Return [x, y] of the center of cell containing provided text 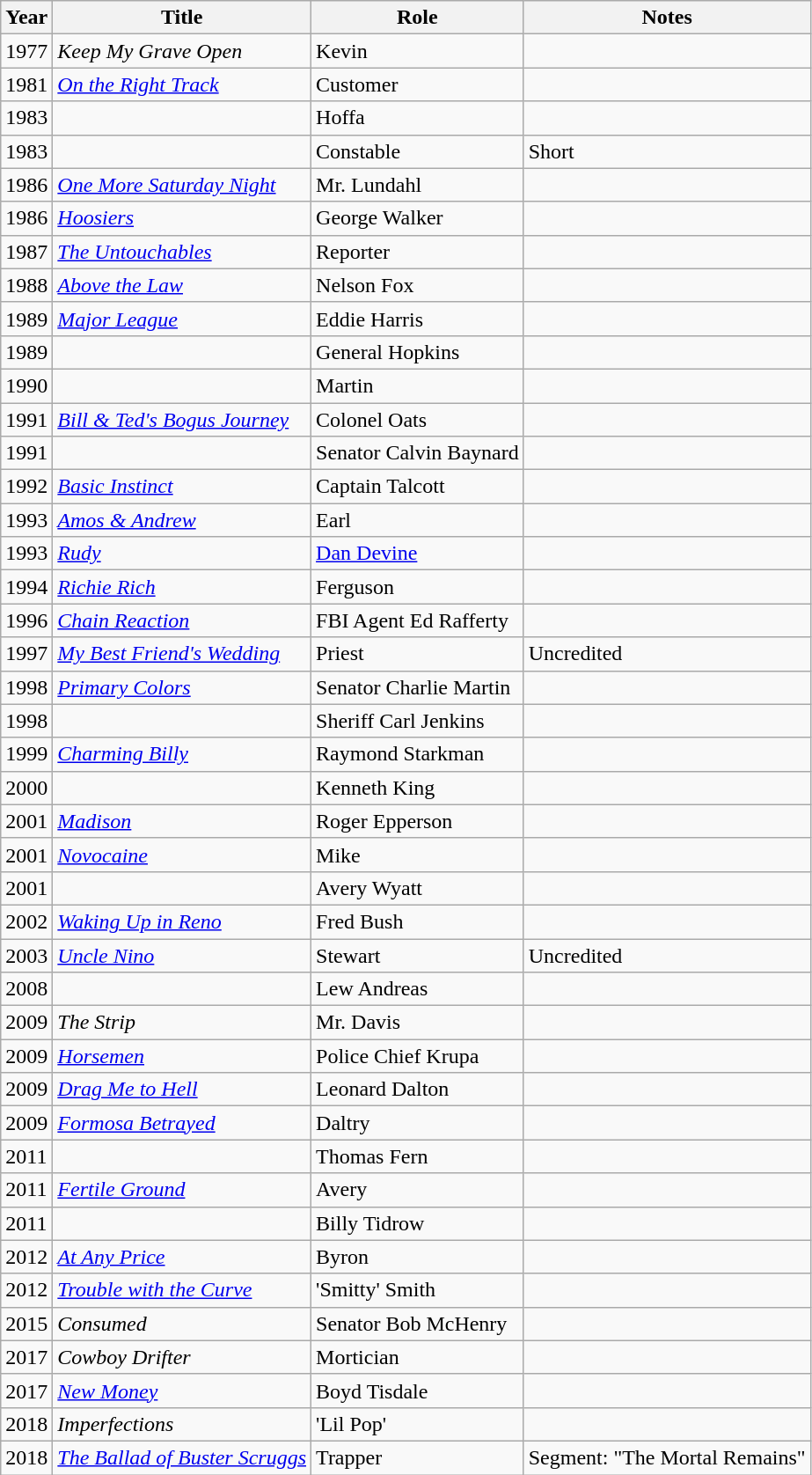
Madison [182, 821]
Major League [182, 319]
General Hopkins [418, 352]
Martin [418, 385]
Constable [418, 151]
Horsemen [182, 1056]
Segment: "The Mortal Remains" [667, 1457]
2002 [26, 921]
Primary Colors [182, 687]
Role [418, 18]
Eddie Harris [418, 319]
1996 [26, 620]
Roger Epperson [418, 821]
Billy Tidrow [418, 1223]
Novocaine [182, 855]
Richie Rich [182, 587]
Drag Me to Hell [182, 1090]
Amos & Andrew [182, 520]
1990 [26, 385]
Nelson Fox [418, 285]
Captain Talcott [418, 487]
Stewart [418, 955]
Raymond Starkman [418, 754]
At Any Price [182, 1257]
Mr. Davis [418, 1023]
Kevin [418, 51]
Above the Law [182, 285]
The Strip [182, 1023]
Fred Bush [418, 921]
Earl [418, 520]
1981 [26, 84]
Bill & Ted's Bogus Journey [182, 420]
'Smitty' Smith [418, 1290]
Boyd Tisdale [418, 1391]
1977 [26, 51]
Lew Andreas [418, 989]
Chain Reaction [182, 620]
Basic Instinct [182, 487]
Thomas Fern [418, 1156]
FBI Agent Ed Rafferty [418, 620]
Mr. Lundahl [418, 185]
Dan Devine [418, 554]
Short [667, 151]
2008 [26, 989]
Colonel Oats [418, 420]
2015 [26, 1324]
Imperfections [182, 1424]
'Lil Pop' [418, 1424]
Senator Bob McHenry [418, 1324]
1994 [26, 587]
Fertile Ground [182, 1190]
One More Saturday Night [182, 185]
The Ballad of Buster Scruggs [182, 1457]
The Untouchables [182, 252]
Mortician [418, 1357]
Trapper [418, 1457]
1997 [26, 654]
Uncle Nino [182, 955]
Police Chief Krupa [418, 1056]
2003 [26, 955]
Title [182, 18]
Year [26, 18]
Rudy [182, 554]
Daltry [418, 1123]
Charming Billy [182, 754]
Trouble with the Curve [182, 1290]
On the Right Track [182, 84]
Sheriff Carl Jenkins [418, 721]
1992 [26, 487]
Notes [667, 18]
Formosa Betrayed [182, 1123]
Senator Charlie Martin [418, 687]
My Best Friend's Wedding [182, 654]
1999 [26, 754]
Leonard Dalton [418, 1090]
Customer [418, 84]
Consumed [182, 1324]
Keep My Grave Open [182, 51]
Avery [418, 1190]
Senator Calvin Baynard [418, 453]
New Money [182, 1391]
Hoosiers [182, 218]
Mike [418, 855]
Ferguson [418, 587]
Reporter [418, 252]
George Walker [418, 218]
Kenneth King [418, 788]
2000 [26, 788]
1987 [26, 252]
Avery Wyatt [418, 888]
1988 [26, 285]
Priest [418, 654]
Hoffa [418, 118]
Cowboy Drifter [182, 1357]
Waking Up in Reno [182, 921]
Byron [418, 1257]
